From the cell containing the given text, extract its center point as [X, Y] coordinate. 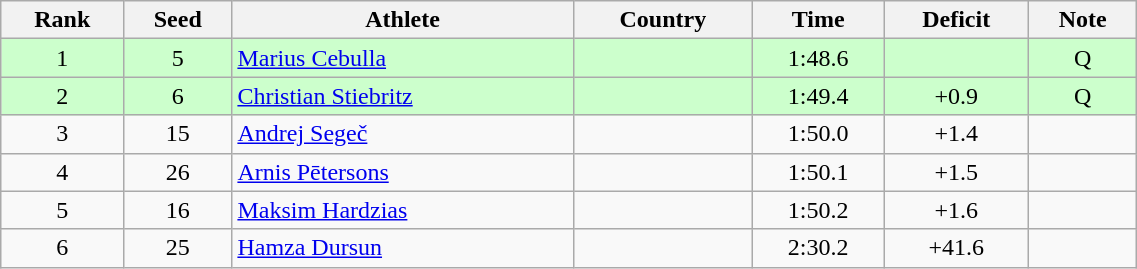
Time [818, 20]
Note [1083, 20]
1:48.6 [818, 58]
Athlete [402, 20]
1 [62, 58]
Country [662, 20]
+1.5 [956, 172]
1:50.2 [818, 210]
Andrej Segeč [402, 134]
16 [178, 210]
2 [62, 96]
1:50.1 [818, 172]
3 [62, 134]
15 [178, 134]
Rank [62, 20]
25 [178, 248]
Deficit [956, 20]
+0.9 [956, 96]
1:49.4 [818, 96]
4 [62, 172]
Arnis Pētersons [402, 172]
+1.6 [956, 210]
Hamza Dursun [402, 248]
+1.4 [956, 134]
26 [178, 172]
Maksim Hardzias [402, 210]
Seed [178, 20]
1:50.0 [818, 134]
+41.6 [956, 248]
2:30.2 [818, 248]
Christian Stiebritz [402, 96]
Marius Cebulla [402, 58]
